Identify which cell holds the provided text, then report its [X, Y] central coordinate. 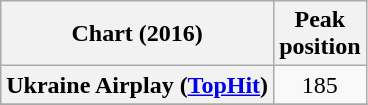
Peakposition [320, 34]
Chart (2016) [138, 34]
Ukraine Airplay (TopHit) [138, 85]
185 [320, 85]
